From the cell containing the given text, extract its center point as [x, y] coordinate. 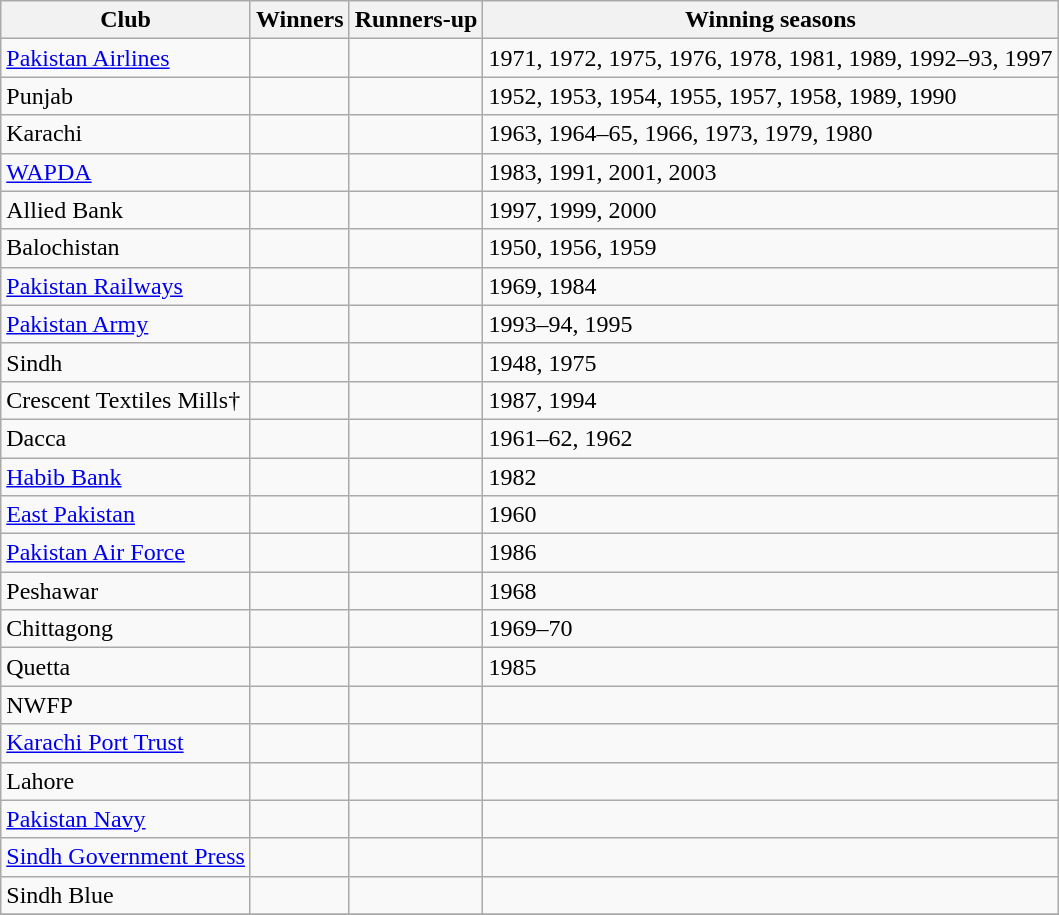
1971, 1972, 1975, 1976, 1978, 1981, 1989, 1992–93, 1997 [770, 58]
Pakistan Airlines [126, 58]
Dacca [126, 438]
NWFP [126, 705]
Runners-up [416, 20]
Sindh Blue [126, 895]
1987, 1994 [770, 400]
1968 [770, 591]
Winning seasons [770, 20]
Lahore [126, 781]
Sindh [126, 362]
Chittagong [126, 629]
East Pakistan [126, 515]
1963, 1964–65, 1966, 1973, 1979, 1980 [770, 134]
Pakistan Air Force [126, 553]
1952, 1953, 1954, 1955, 1957, 1958, 1989, 1990 [770, 96]
1950, 1956, 1959 [770, 248]
1948, 1975 [770, 362]
1983, 1991, 2001, 2003 [770, 172]
1969, 1984 [770, 286]
Habib Bank [126, 477]
Karachi [126, 134]
1982 [770, 477]
1986 [770, 553]
WAPDA [126, 172]
Punjab [126, 96]
Winners [300, 20]
Pakistan Railways [126, 286]
1993–94, 1995 [770, 324]
Sindh Government Press [126, 857]
Balochistan [126, 248]
1961–62, 1962 [770, 438]
Peshawar [126, 591]
1969–70 [770, 629]
Pakistan Navy [126, 819]
Allied Bank [126, 210]
1997, 1999, 2000 [770, 210]
1985 [770, 667]
1960 [770, 515]
Quetta [126, 667]
Club [126, 20]
Karachi Port Trust [126, 743]
Crescent Textiles Mills† [126, 400]
Pakistan Army [126, 324]
